Detect which cell encompasses the target text, then output its (x, y) center coordinate. 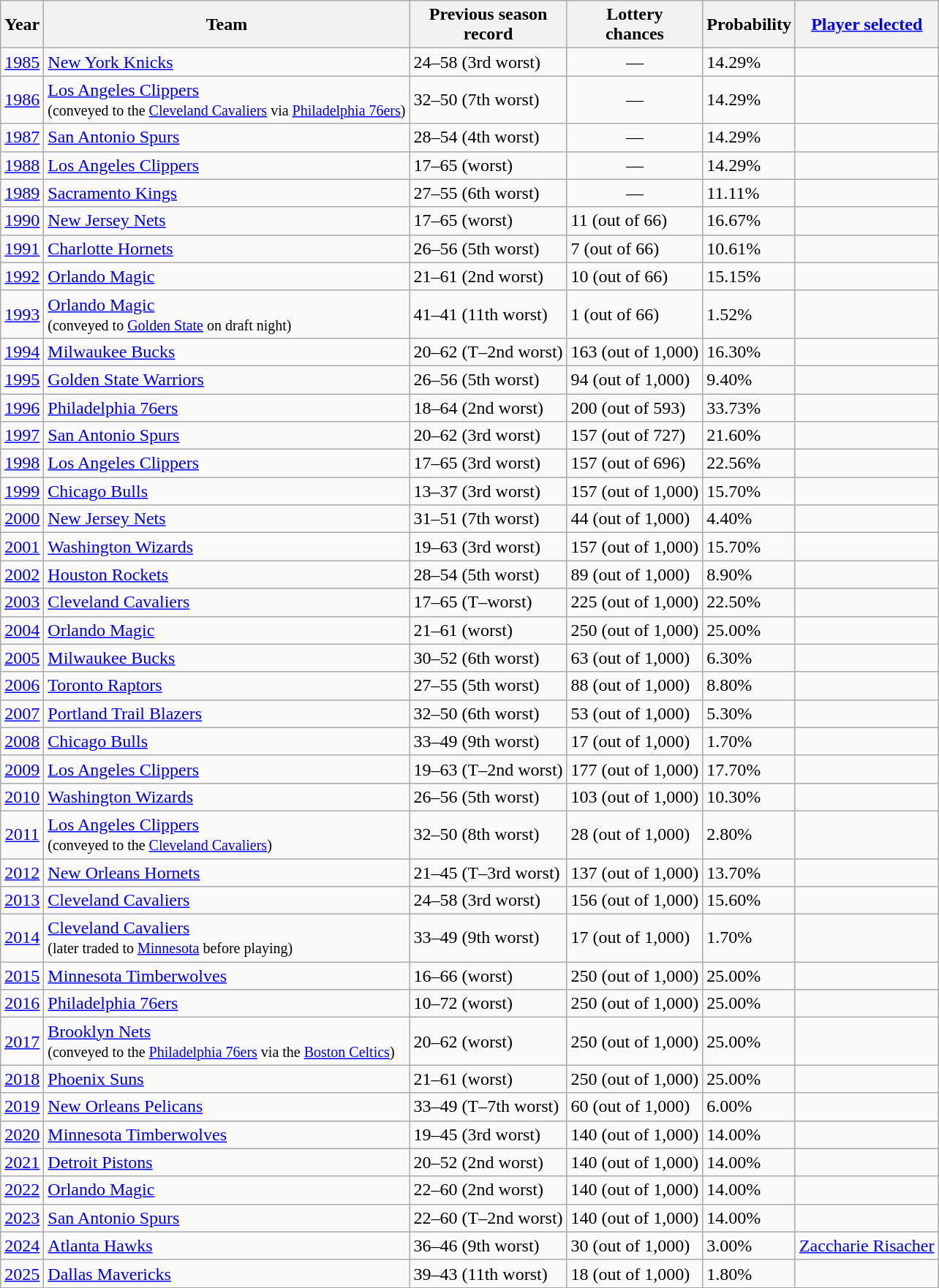
10.61% (749, 249)
Portland Trail Blazers (227, 713)
10–72 (worst) (489, 1004)
8.90% (749, 575)
22–60 (2nd worst) (489, 1190)
2004 (22, 630)
2025 (22, 1273)
13.70% (749, 872)
10 (out of 66) (635, 276)
22–60 (T–2nd worst) (489, 1218)
Detroit Pistons (227, 1162)
Cleveland Cavaliers(later traded to Minnesota before playing) (227, 939)
8.80% (749, 686)
157 (out of 696) (635, 463)
31–51 (7th worst) (489, 519)
18–64 (2nd worst) (489, 407)
20–62 (T–2nd worst) (489, 352)
2005 (22, 658)
137 (out of 1,000) (635, 872)
2003 (22, 602)
New Orleans Pelicans (227, 1107)
1.52% (749, 314)
Orlando Magic(conveyed to Golden State on draft night) (227, 314)
1998 (22, 463)
19–45 (3rd worst) (489, 1134)
2006 (22, 686)
39–43 (11th worst) (489, 1273)
Probability (749, 25)
32–50 (8th worst) (489, 835)
10.30% (749, 797)
41–41 (11th worst) (489, 314)
New York Knicks (227, 62)
2011 (22, 835)
6.00% (749, 1107)
225 (out of 1,000) (635, 602)
Toronto Raptors (227, 686)
28 (out of 1,000) (635, 835)
44 (out of 1,000) (635, 519)
20–62 (3rd worst) (489, 436)
2016 (22, 1004)
15.60% (749, 901)
9.40% (749, 379)
2017 (22, 1041)
2021 (22, 1162)
19–63 (3rd worst) (489, 547)
33.73% (749, 407)
1992 (22, 276)
2022 (22, 1190)
21.60% (749, 436)
94 (out of 1,000) (635, 379)
1987 (22, 137)
33–49 (T–7th worst) (489, 1107)
88 (out of 1,000) (635, 686)
21–45 (T–3rd worst) (489, 872)
28–54 (4th worst) (489, 137)
27–55 (6th worst) (489, 193)
27–55 (5th worst) (489, 686)
1985 (22, 62)
163 (out of 1,000) (635, 352)
15.15% (749, 276)
Previous seasonrecord (489, 25)
4.40% (749, 519)
2010 (22, 797)
2012 (22, 872)
60 (out of 1,000) (635, 1107)
Dallas Mavericks (227, 1273)
1 (out of 66) (635, 314)
103 (out of 1,000) (635, 797)
2015 (22, 976)
11 (out of 66) (635, 221)
16–66 (worst) (489, 976)
17.70% (749, 769)
1991 (22, 249)
200 (out of 593) (635, 407)
2001 (22, 547)
1.80% (749, 1273)
28–54 (5th worst) (489, 575)
2020 (22, 1134)
Houston Rockets (227, 575)
21–61 (2nd worst) (489, 276)
32–50 (6th worst) (489, 713)
20–62 (worst) (489, 1041)
16.67% (749, 221)
Lotterychances (635, 25)
19–63 (T–2nd worst) (489, 769)
Team (227, 25)
6.30% (749, 658)
Atlanta Hawks (227, 1246)
1996 (22, 407)
2018 (22, 1079)
1986 (22, 99)
2008 (22, 741)
5.30% (749, 713)
89 (out of 1,000) (635, 575)
1993 (22, 314)
1988 (22, 165)
1990 (22, 221)
Zaccharie Risacher (867, 1246)
3.00% (749, 1246)
Year (22, 25)
17–65 (T–worst) (489, 602)
36–46 (9th worst) (489, 1246)
1997 (22, 436)
53 (out of 1,000) (635, 713)
7 (out of 66) (635, 249)
1989 (22, 193)
2024 (22, 1246)
2023 (22, 1218)
Charlotte Hornets (227, 249)
1994 (22, 352)
20–52 (2nd worst) (489, 1162)
1995 (22, 379)
157 (out of 727) (635, 436)
Sacramento Kings (227, 193)
17–65 (3rd worst) (489, 463)
2000 (22, 519)
32–50 (7th worst) (489, 99)
30 (out of 1,000) (635, 1246)
177 (out of 1,000) (635, 769)
Golden State Warriors (227, 379)
2009 (22, 769)
63 (out of 1,000) (635, 658)
13–37 (3rd worst) (489, 491)
156 (out of 1,000) (635, 901)
22.50% (749, 602)
1999 (22, 491)
18 (out of 1,000) (635, 1273)
Player selected (867, 25)
2014 (22, 939)
16.30% (749, 352)
Los Angeles Clippers(conveyed to the Cleveland Cavaliers via Philadelphia 76ers) (227, 99)
2.80% (749, 835)
22.56% (749, 463)
2013 (22, 901)
30–52 (6th worst) (489, 658)
2019 (22, 1107)
Brooklyn Nets(conveyed to the Philadelphia 76ers via the Boston Celtics) (227, 1041)
2002 (22, 575)
2007 (22, 713)
New Orleans Hornets (227, 872)
Phoenix Suns (227, 1079)
11.11% (749, 193)
Los Angeles Clippers(conveyed to the Cleveland Cavaliers) (227, 835)
